Pinpoint the cell where the given text exists, returning its (X, Y) midpoint coordinate. 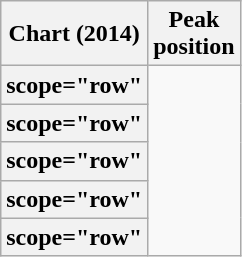
Chart (2014) (74, 34)
Peakposition (194, 34)
